Provide the (X, Y) coordinate of the cell's center where the given text is located.  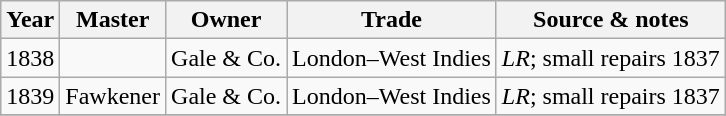
1839 (30, 96)
Source & notes (610, 20)
1838 (30, 58)
Owner (226, 20)
Master (113, 20)
Year (30, 20)
Fawkener (113, 96)
Trade (392, 20)
